Determine the (x, y) coordinate at the center of the cell enclosing the given text.  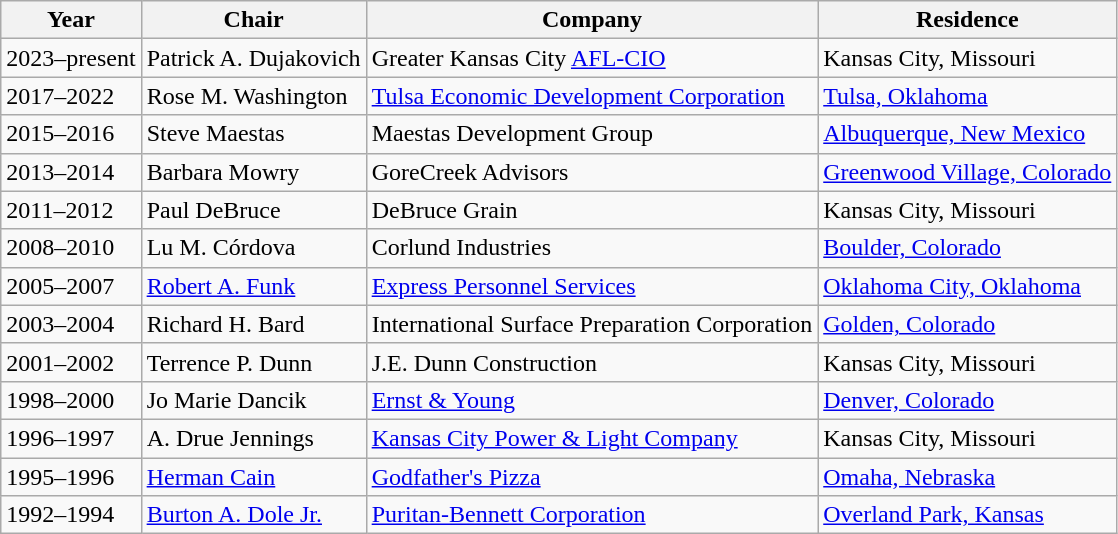
2011–2012 (71, 210)
1996–1997 (71, 438)
Golden, Colorado (968, 324)
Steve Maestas (254, 134)
Jo Marie Dancik (254, 400)
Chair (254, 20)
Barbara Mowry (254, 172)
Patrick A. Dujakovich (254, 58)
International Surface Preparation Corporation (592, 324)
Godfather's Pizza (592, 477)
2008–2010 (71, 248)
Rose M. Washington (254, 96)
2023–present (71, 58)
J.E. Dunn Construction (592, 362)
Burton A. Dole Jr. (254, 515)
Puritan-Bennett Corporation (592, 515)
Denver, Colorado (968, 400)
Lu M. Córdova (254, 248)
Ernst & Young (592, 400)
Overland Park, Kansas (968, 515)
Company (592, 20)
DeBruce Grain (592, 210)
2005–2007 (71, 286)
1998–2000 (71, 400)
Corlund Industries (592, 248)
Oklahoma City, Oklahoma (968, 286)
Robert A. Funk (254, 286)
Omaha, Nebraska (968, 477)
2017–2022 (71, 96)
A. Drue Jennings (254, 438)
1992–1994 (71, 515)
Tulsa, Oklahoma (968, 96)
2003–2004 (71, 324)
Terrence P. Dunn (254, 362)
Greater Kansas City AFL-CIO (592, 58)
Albuquerque, New Mexico (968, 134)
Kansas City Power & Light Company (592, 438)
Residence (968, 20)
Tulsa Economic Development Corporation (592, 96)
Richard H. Bard (254, 324)
Paul DeBruce (254, 210)
Greenwood Village, Colorado (968, 172)
2015–2016 (71, 134)
GoreCreek Advisors (592, 172)
2013–2014 (71, 172)
Maestas Development Group (592, 134)
Express Personnel Services (592, 286)
1995–1996 (71, 477)
2001–2002 (71, 362)
Boulder, Colorado (968, 248)
Herman Cain (254, 477)
Year (71, 20)
